Provide the [x, y] coordinate of the cell's center where the given text is located.  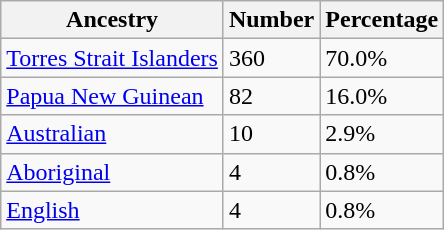
Papua New Guinean [112, 96]
360 [271, 58]
16.0% [382, 96]
English [112, 210]
Aboriginal [112, 172]
Percentage [382, 20]
70.0% [382, 58]
Number [271, 20]
2.9% [382, 134]
Ancestry [112, 20]
Australian [112, 134]
Torres Strait Islanders [112, 58]
82 [271, 96]
10 [271, 134]
